Return [X, Y] of the center of cell containing provided text 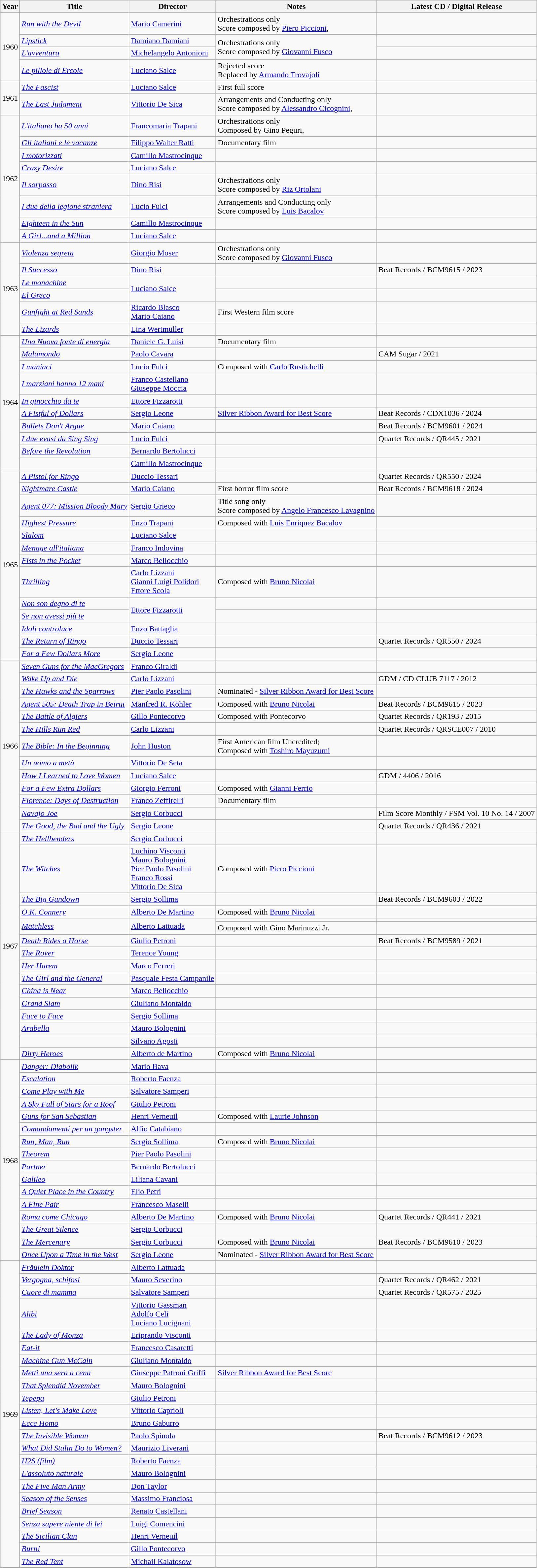
Composed with Luis Enriquez Bacalov [296, 523]
Vittorio Caprioli [172, 1411]
The Five Man Army [75, 1486]
Malamondo [75, 354]
Burn! [75, 1549]
Franco CastellanoGiuseppe Moccia [172, 384]
I marziani hanno 12 mani [75, 384]
Listen, Let's Make Love [75, 1411]
For a Few Extra Dollars [75, 788]
1967 [10, 946]
1960 [10, 47]
Composed with Gino Marinuzzi Jr. [296, 928]
Galileo [75, 1179]
Composed with Laurie Johnson [296, 1117]
First American film Uncredited;Composed with Toshiro Mayuzumi [296, 746]
Roma come Chicago [75, 1217]
Alberto de Martino [172, 1053]
Lina Wertmüller [172, 329]
The Girl and the General [75, 978]
1964 [10, 403]
Navajo Joe [75, 813]
The Rover [75, 953]
Mario Bava [172, 1066]
Luchino ViscontiMauro BologniniPier Paolo PasoliniFranco RossiVittorio De Sica [172, 869]
Quartet Records / QRSCE007 / 2010 [456, 729]
Quartet Records / QR436 / 2021 [456, 826]
Eriprando Visconti [172, 1335]
Dirty Heroes [75, 1053]
The Lady of Monza [75, 1335]
Bullets Don't Argue [75, 426]
Wake Up and Die [75, 679]
Seven Guns for the MacGregors [75, 666]
Year [10, 7]
Massimo Franciosa [172, 1498]
1962 [10, 179]
Beat Records / BCM9601 / 2024 [456, 426]
Slalom [75, 535]
The Return of Ringo [75, 641]
1963 [10, 289]
The Hellbenders [75, 838]
Arabella [75, 1028]
Director [172, 7]
Run with the Devil [75, 24]
First full score [296, 87]
Alfio Catabiano [172, 1129]
Francomaria Trapani [172, 125]
Arrangements and Conducting onlyScore composed by Alessandro Cicognini, [296, 104]
CAM Sugar / 2021 [456, 354]
Quartet Records / QR445 / 2021 [456, 439]
Fräulein Doktor [75, 1267]
The Witches [75, 869]
Michelangelo Antonioni [172, 53]
Florence: Days of Destruction [75, 801]
Highest Pressure [75, 523]
A Fine Pair [75, 1204]
How I Learned to Love Women [75, 776]
Fists in the Pocket [75, 560]
El Greco [75, 295]
Eighteen in the Sun [75, 223]
Composed with Gianni Ferrio [296, 788]
Renato Castellani [172, 1511]
That Splendid November [75, 1385]
Composed with Piero Piccioni [296, 869]
Giuseppe Patroni Griffi [172, 1373]
Vittorio De Seta [172, 763]
Daniele G. Luisi [172, 342]
Una Nuova fonte di energia [75, 342]
Francesco Casaretti [172, 1348]
Season of the Senses [75, 1498]
The Good, the Bad and the Ugly [75, 826]
Title [75, 7]
Gunfight at Red Sands [75, 312]
Death Rides a Horse [75, 941]
Theorem [75, 1154]
Francesco Maselli [172, 1204]
Paolo Cavara [172, 354]
1965 [10, 565]
Rejected scoreReplaced by Armando Trovajoli [296, 70]
Quartet Records / QR193 / 2015 [456, 717]
Cuore di mamma [75, 1292]
First horror film score [296, 489]
Before the Revolution [75, 451]
Il Successo [75, 270]
The Battle of Algiers [75, 717]
Lipstick [75, 41]
Arrangements and Conducting onlyScore composed by Luis Bacalov [296, 206]
Guns for San Sebastian [75, 1117]
The Last Judgment [75, 104]
A Pistol for Ringo [75, 476]
Se non avessi più te [75, 616]
Crazy Desire [75, 168]
The Hawks and the Sparrows [75, 691]
The Big Gundown [75, 899]
Mauro Severino [172, 1280]
Bruno Gaburro [172, 1423]
Sergio Grieco [172, 506]
The Fascist [75, 87]
Tepepa [75, 1398]
The Sicilian Clan [75, 1536]
I due della legione straniera [75, 206]
Terence Young [172, 953]
Agent 505: Death Trap in Beirut [75, 704]
The Hills Run Red [75, 729]
Quartet Records / QR441 / 2021 [456, 1217]
Beat Records / BCM9589 / 2021 [456, 941]
Machine Gun McCain [75, 1360]
Orchestrations onlyScore composed by Riz Ortolani [296, 185]
L'avventura [75, 53]
1968 [10, 1160]
L'assoluto naturale [75, 1473]
The Great Silence [75, 1229]
For a Few Dollars More [75, 653]
Beat Records / BCM9612 / 2023 [456, 1436]
Giorgio Ferroni [172, 788]
Film Score Monthly / FSM Vol. 10 No. 14 / 2007 [456, 813]
Menage all'italiana [75, 548]
O.K. Connery [75, 912]
Liliana Cavani [172, 1179]
Beat Records / CDX1036 / 2024 [456, 413]
Thrilling [75, 582]
Comandamenti per un gangster [75, 1129]
A Sky Full of Stars for a Roof [75, 1104]
I maniaci [75, 367]
Don Taylor [172, 1486]
1966 [10, 746]
L'italiano ha 50 anni [75, 125]
John Huston [172, 746]
Grand Slam [75, 1003]
Non son degno di te [75, 603]
Eat-it [75, 1348]
A Fistful of Dollars [75, 413]
The Invisible Woman [75, 1436]
Beat Records / BCM9610 / 2023 [456, 1242]
Luigi Comencini [172, 1524]
GDM / CD CLUB 7117 / 2012 [456, 679]
A Quiet Place in the Country [75, 1192]
Damiano Damiani [172, 41]
Vergogna, schifosi [75, 1280]
Le pillole di Ercole [75, 70]
Run, Man, Run [75, 1142]
Violenza segreta [75, 253]
Partner [75, 1167]
Orchestrations onlyComposed by Gino Peguri, [296, 125]
I due evasi da Sing Sing [75, 439]
Matchless [75, 926]
Filippo Walter Ratti [172, 143]
Escalation [75, 1079]
Il sorpasso [75, 185]
Silvano Agosti [172, 1041]
Paolo Spinola [172, 1436]
Nightmare Castle [75, 489]
1969 [10, 1414]
GDM / 4406 / 2016 [456, 776]
Once Upon a Time in the West [75, 1254]
Franco Zeffirelli [172, 801]
Alibi [75, 1314]
Idoli controluce [75, 628]
Giorgio Moser [172, 253]
Come Play with Me [75, 1091]
Quartet Records / QR575 / 2025 [456, 1292]
Franco Indovina [172, 548]
Vittorio De Sica [172, 104]
The Lizards [75, 329]
H2S (film) [75, 1461]
Danger: Diabolik [75, 1066]
Mario Camerini [172, 24]
Composed with Carlo Rustichelli [296, 367]
Quartet Records / QR462 / 2021 [456, 1280]
Carlo LizzaniGianni Luigi PolidoriEttore Scola [172, 582]
What Did Stalin Do to Women? [75, 1448]
Her Harem [75, 966]
Franco Giraldi [172, 666]
Gli italiani e le vacanze [75, 143]
Beat Records / BCM9618 / 2024 [456, 489]
Latest CD / Digital Release [456, 7]
I motorizzati [75, 155]
Face to Face [75, 1016]
Enzo Battaglia [172, 628]
Senza sapere niente di lei [75, 1524]
Le monachine [75, 283]
Enzo Trapani [172, 523]
A Girl...and a Million [75, 236]
Vittorio GassmanAdolfo CeliLuciano Lucignani [172, 1314]
1961 [10, 98]
Maurizio Liverani [172, 1448]
The Red Tent [75, 1561]
Beat Records / BCM9603 / 2022 [456, 899]
China is Near [75, 991]
The Mercenary [75, 1242]
Title song onlyScore composed by Angelo Francesco Lavagnino [296, 506]
Pasquale Festa Campanile [172, 978]
Marco Ferreri [172, 966]
Elio Petri [172, 1192]
Manfred R. Köhler [172, 704]
Notes [296, 7]
Ecce Homo [75, 1423]
Michail Kalatosow [172, 1561]
In ginocchio da te [75, 401]
Orchestrations onlyScore composed by Piero Piccioni, [296, 24]
Ricardo BlascoMario Caiano [172, 312]
Un uomo a metà [75, 763]
Composed with Pontecorvo [296, 717]
Agent 077: Mission Bloody Mary [75, 506]
First Western film score [296, 312]
Brief Season [75, 1511]
The Bible: In the Beginning [75, 746]
Metti una sera a cena [75, 1373]
